Search for the cell housing the specified text and yield its [X, Y] center coordinate. 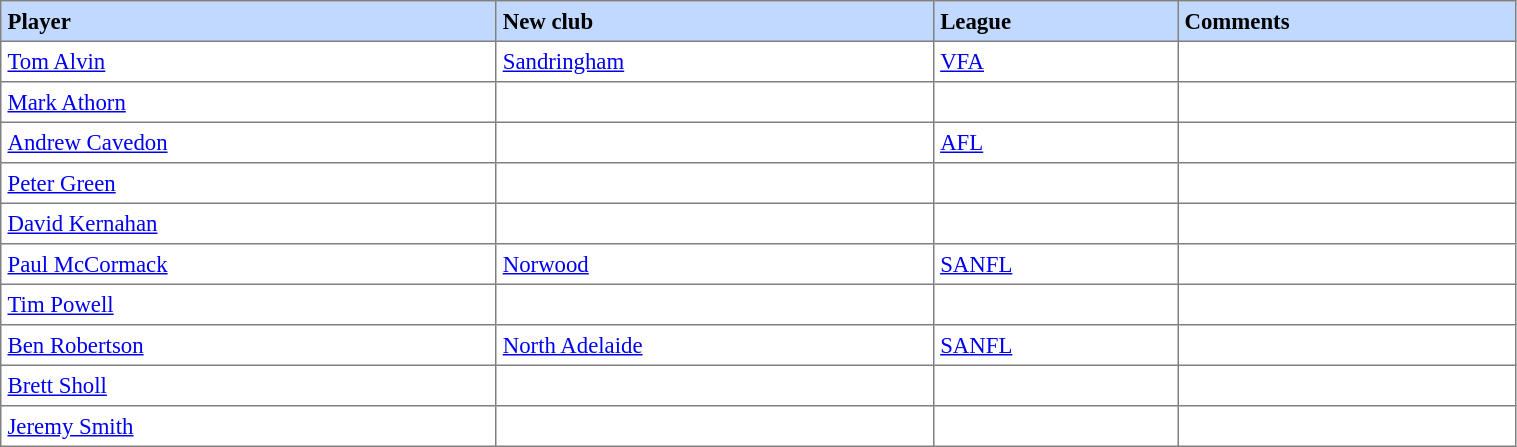
Tom Alvin [248, 61]
Sandringham [714, 61]
Peter Green [248, 183]
David Kernahan [248, 223]
Player [248, 21]
New club [714, 21]
Tim Powell [248, 304]
Ben Robertson [248, 345]
Comments [1347, 21]
Mark Athorn [248, 102]
VFA [1055, 61]
Paul McCormack [248, 264]
Andrew Cavedon [248, 142]
League [1055, 21]
Norwood [714, 264]
Jeremy Smith [248, 426]
AFL [1055, 142]
Brett Sholl [248, 385]
North Adelaide [714, 345]
